Pinpoint the cell where the given text exists, returning its (x, y) midpoint coordinate. 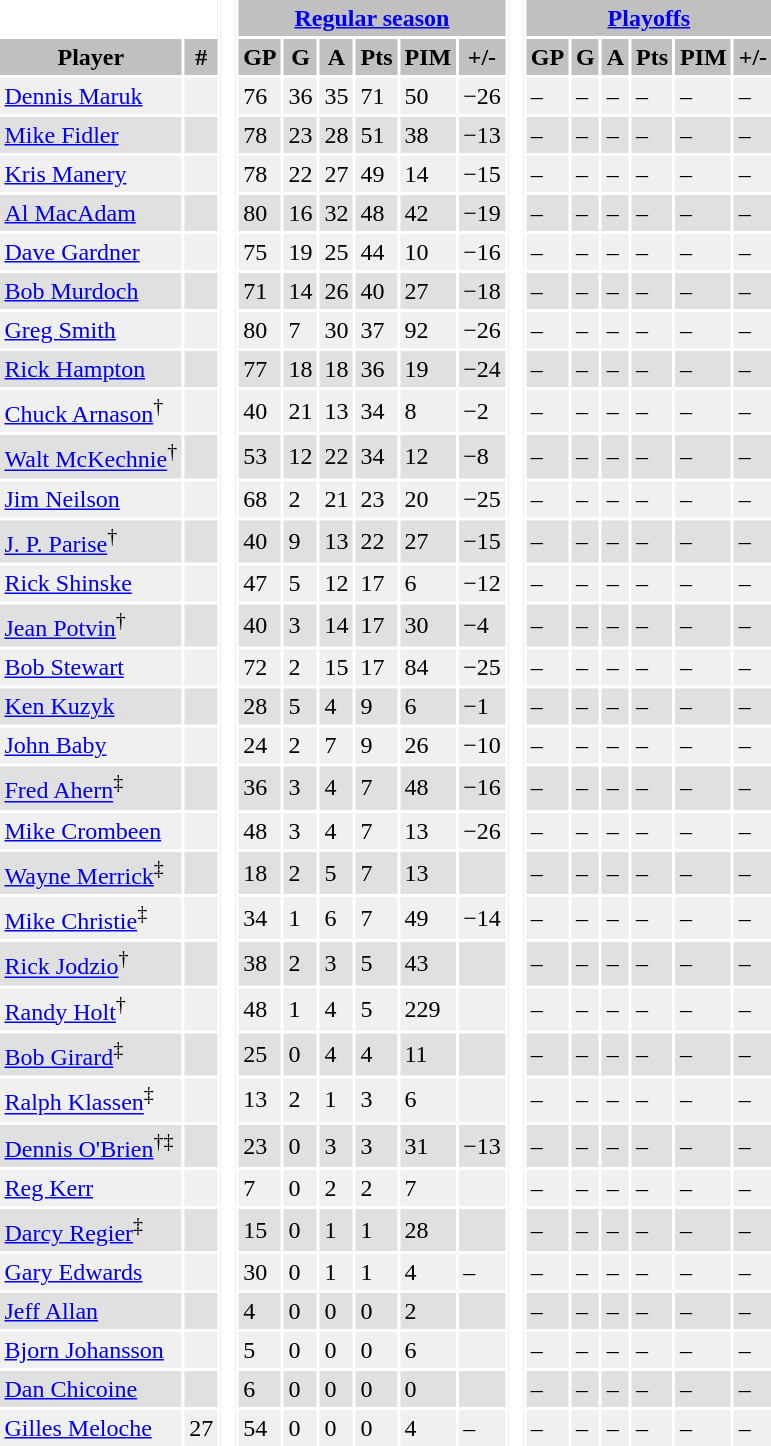
Regular season (372, 18)
Mike Crombeen (91, 830)
35 (336, 96)
54 (260, 1428)
# (202, 57)
−14 (482, 918)
43 (428, 963)
−19 (482, 213)
68 (260, 499)
75 (260, 252)
Rick Jodzio† (91, 963)
−18 (482, 291)
−12 (482, 583)
47 (260, 583)
8 (428, 411)
31 (428, 1145)
53 (260, 456)
Ken Kuzyk (91, 707)
Reg Kerr (91, 1188)
44 (376, 252)
Chuck Arnason† (91, 411)
Kris Manery (91, 174)
10 (428, 252)
Ralph Klassen‡ (91, 1100)
76 (260, 96)
Dan Chicoine (91, 1389)
32 (336, 213)
−8 (482, 456)
J. P. Parise† (91, 541)
24 (260, 746)
20 (428, 499)
51 (376, 135)
−10 (482, 746)
11 (428, 1054)
Walt McKechnie† (91, 456)
−24 (482, 369)
92 (428, 330)
50 (428, 96)
Mike Christie‡ (91, 918)
Wayne Merrick‡ (91, 872)
Dennis O'Brien†‡ (91, 1145)
Jean Potvin† (91, 625)
Bob Murdoch (91, 291)
Rick Shinske (91, 583)
Rick Hampton (91, 369)
37 (376, 330)
84 (428, 668)
42 (428, 213)
Playoffs (648, 18)
Mike Fidler (91, 135)
Bob Girard‡ (91, 1054)
−4 (482, 625)
Randy Holt† (91, 1009)
72 (260, 668)
Greg Smith (91, 330)
Gilles Meloche (91, 1428)
229 (428, 1009)
Dennis Maruk (91, 96)
77 (260, 369)
Al MacAdam (91, 213)
Bob Stewart (91, 668)
Bjorn Johansson (91, 1350)
−1 (482, 707)
Fred Ahern‡ (91, 788)
John Baby (91, 746)
Jim Neilson (91, 499)
Gary Edwards (91, 1272)
Jeff Allan (91, 1311)
−2 (482, 411)
Dave Gardner (91, 252)
16 (300, 213)
Darcy Regier‡ (91, 1230)
Player (91, 57)
